Determine the (x, y) coordinate at the center of the cell enclosing the given text.  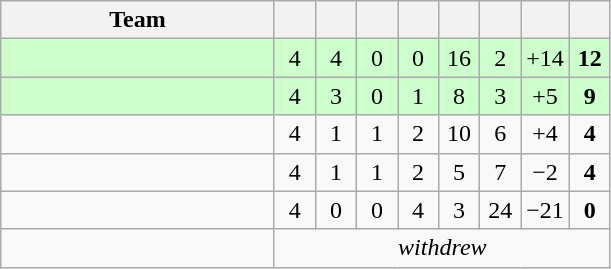
9 (590, 96)
24 (500, 210)
withdrew (442, 248)
12 (590, 58)
16 (460, 58)
7 (500, 172)
8 (460, 96)
−21 (546, 210)
Team (138, 20)
+5 (546, 96)
+14 (546, 58)
+4 (546, 134)
5 (460, 172)
10 (460, 134)
−2 (546, 172)
6 (500, 134)
